Capture the cell that displays the provided text and extract its [X, Y] central coordinate. 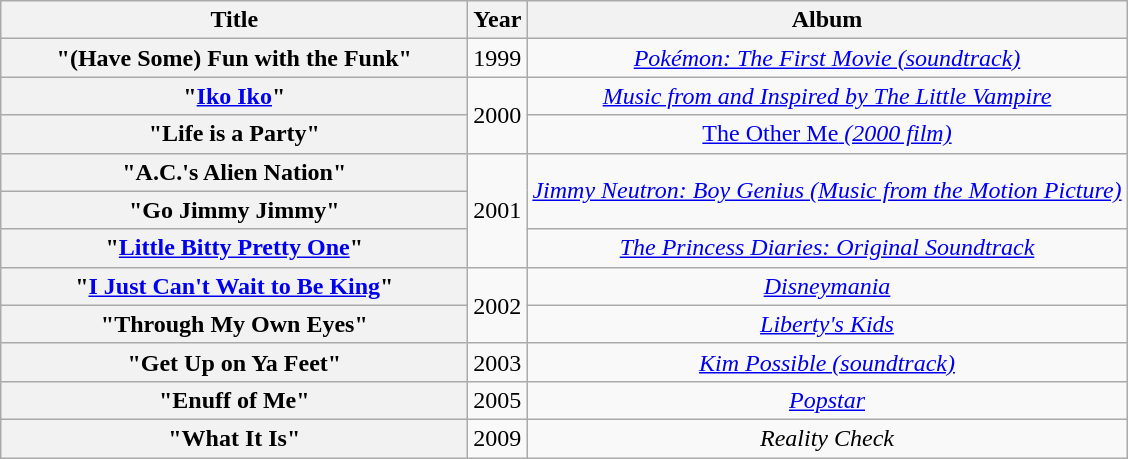
"A.C.'s Alien Nation" [234, 172]
"Get Up on Ya Feet" [234, 362]
Liberty's Kids [827, 324]
Jimmy Neutron: Boy Genius (Music from the Motion Picture) [827, 191]
Pokémon: The First Movie (soundtrack) [827, 58]
Album [827, 20]
"I Just Can't Wait to Be King" [234, 286]
The Princess Diaries: Original Soundtrack [827, 248]
Popstar [827, 400]
"Iko Iko" [234, 96]
2009 [498, 438]
Music from and Inspired by The Little Vampire [827, 96]
The Other Me (2000 film) [827, 134]
2001 [498, 210]
"(Have Some) Fun with the Funk" [234, 58]
Title [234, 20]
Kim Possible (soundtrack) [827, 362]
"What It Is" [234, 438]
Disneymania [827, 286]
2000 [498, 115]
Reality Check [827, 438]
"Through My Own Eyes" [234, 324]
"Little Bitty Pretty One" [234, 248]
2003 [498, 362]
"Enuff of Me" [234, 400]
Year [498, 20]
"Life is a Party" [234, 134]
2002 [498, 305]
1999 [498, 58]
2005 [498, 400]
"Go Jimmy Jimmy" [234, 210]
